For the text-containing cell, return its midpoint in [x, y] coordinate format. 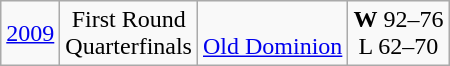
Old Dominion [272, 34]
First RoundQuarterfinals [129, 34]
2009 [30, 34]
W 92–76L 62–70 [398, 34]
